Output the (X, Y) coordinate of the center of the cell containing the given text.  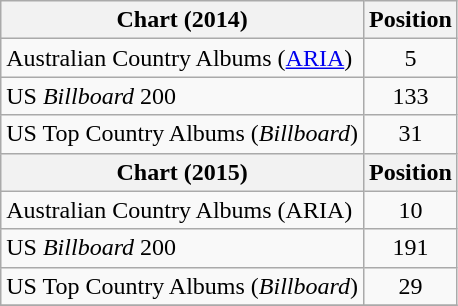
5 (411, 58)
29 (411, 286)
10 (411, 210)
191 (411, 248)
Chart (2014) (182, 20)
Chart (2015) (182, 172)
133 (411, 96)
31 (411, 134)
